Detect which cell encompasses the target text, then output its (X, Y) center coordinate. 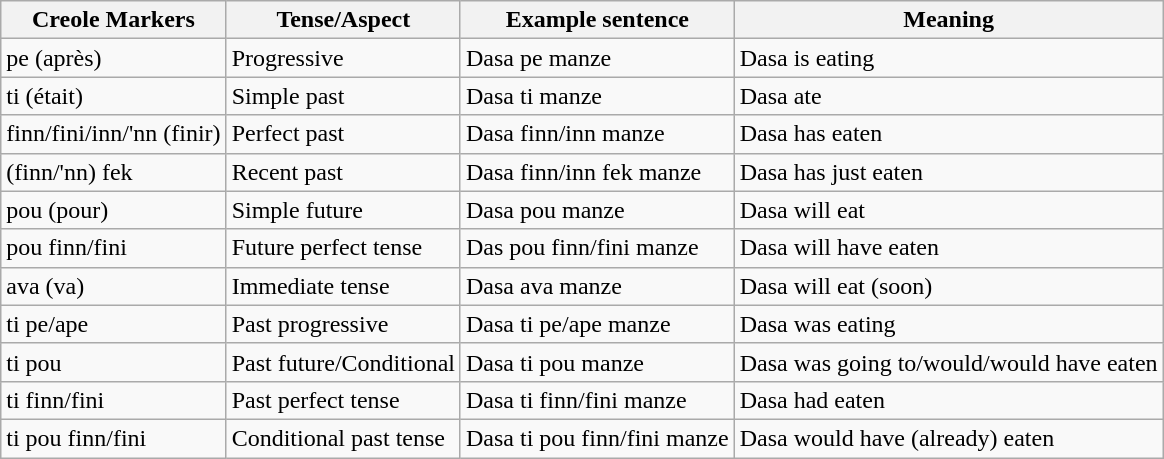
Future perfect tense (343, 248)
Creole Markers (114, 20)
Dasa will eat (948, 210)
Dasa ti finn/fini manze (597, 400)
Recent past (343, 172)
Simple future (343, 210)
Conditional past tense (343, 438)
(finn/'nn) fek (114, 172)
pe (après) (114, 58)
finn/fini/inn/'nn (finir) (114, 134)
ti finn/fini (114, 400)
Das pou finn/fini manze (597, 248)
Dasa ava manze (597, 286)
Dasa has eaten (948, 134)
Dasa pou manze (597, 210)
Dasa ti pou manze (597, 362)
Example sentence (597, 20)
Dasa finn/inn manze (597, 134)
Past future/Conditional (343, 362)
Dasa was going to/would/would have eaten (948, 362)
Progressive (343, 58)
ti pe/ape (114, 324)
Dasa will have eaten (948, 248)
Perfect past (343, 134)
Past progressive (343, 324)
Simple past (343, 96)
ti (était) (114, 96)
Past perfect tense (343, 400)
pou (pour) (114, 210)
Dasa finn/inn fek manze (597, 172)
Dasa has just eaten (948, 172)
Dasa ti manze (597, 96)
pou finn/fini (114, 248)
Dasa is eating (948, 58)
Tense/Aspect (343, 20)
Dasa ate (948, 96)
Dasa would have (already) eaten (948, 438)
ti pou (114, 362)
Dasa had eaten (948, 400)
Dasa ti pe/ape manze (597, 324)
ava (va) (114, 286)
Dasa was eating (948, 324)
Immediate tense (343, 286)
Dasa pe manze (597, 58)
Dasa ti pou finn/fini manze (597, 438)
Meaning (948, 20)
ti pou finn/fini (114, 438)
Dasa will eat (soon) (948, 286)
